Output the [X, Y] coordinate of the center of the cell containing the given text.  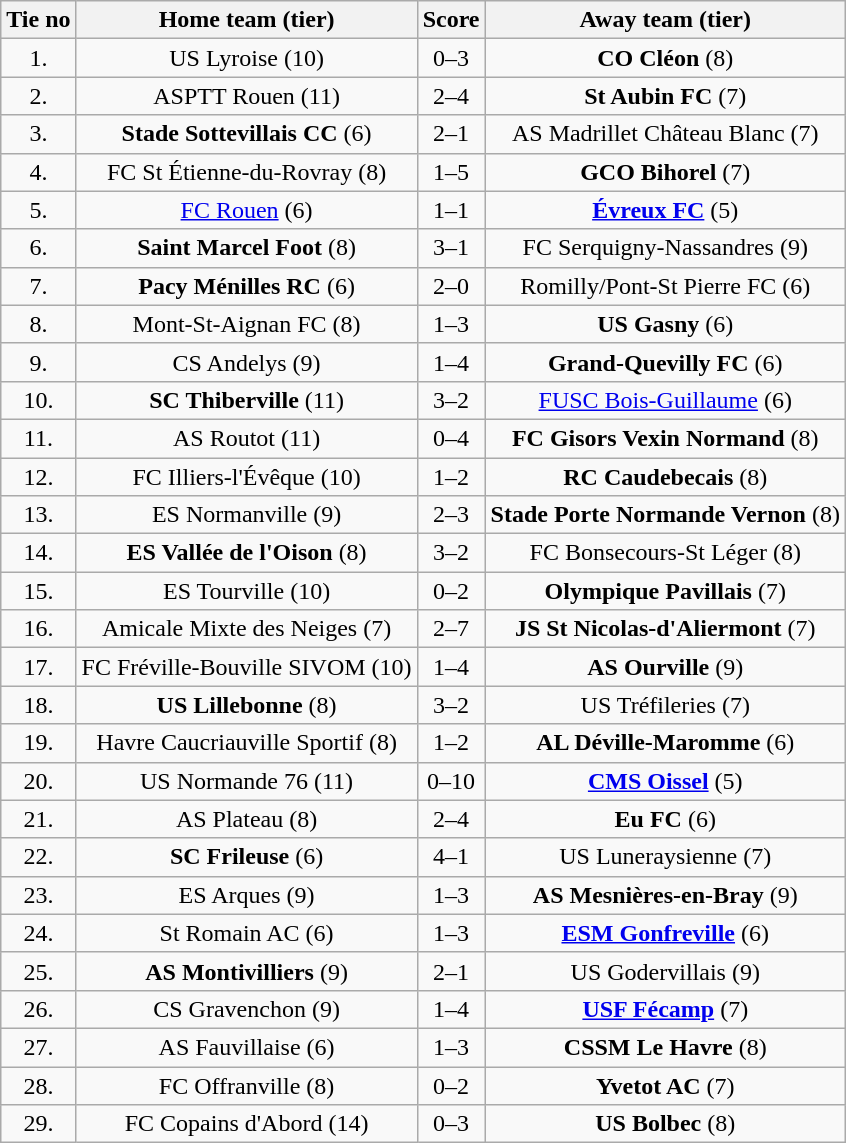
CS Andelys (9) [246, 362]
23. [38, 895]
FC St Étienne-du-Rovray (8) [246, 172]
AS Ourville (9) [665, 667]
SC Frileuse (6) [246, 857]
AS Madrillet Château Blanc (7) [665, 134]
8. [38, 324]
0–10 [451, 781]
Évreux FC (5) [665, 210]
AS Plateau (8) [246, 819]
16. [38, 629]
Yvetot AC (7) [665, 1085]
AS Fauvillaise (6) [246, 1047]
US Lillebonne (8) [246, 705]
1–5 [451, 172]
US Godervillais (9) [665, 971]
GCO Bihorel (7) [665, 172]
1–1 [451, 210]
FUSC Bois-Guillaume (6) [665, 400]
Romilly/Pont-St Pierre FC (6) [665, 286]
CSSM Le Havre (8) [665, 1047]
Grand-Quevilly FC (6) [665, 362]
13. [38, 515]
28. [38, 1085]
15. [38, 591]
11. [38, 438]
0–4 [451, 438]
Pacy Ménilles RC (6) [246, 286]
21. [38, 819]
29. [38, 1124]
1. [38, 58]
22. [38, 857]
9. [38, 362]
ES Tourville (10) [246, 591]
FC Rouen (6) [246, 210]
Havre Caucriauville Sportif (8) [246, 743]
FC Bonsecours-St Léger (8) [665, 553]
St Romain AC (6) [246, 933]
St Aubin FC (7) [665, 96]
AL Déville-Maromme (6) [665, 743]
26. [38, 1009]
4–1 [451, 857]
AS Montivilliers (9) [246, 971]
4. [38, 172]
ASPTT Rouen (11) [246, 96]
Mont-St-Aignan FC (8) [246, 324]
Away team (tier) [665, 20]
ES Normanville (9) [246, 515]
US Luneraysienne (7) [665, 857]
ES Vallée de l'Oison (8) [246, 553]
Saint Marcel Foot (8) [246, 248]
19. [38, 743]
18. [38, 705]
FC Offranville (8) [246, 1085]
FC Gisors Vexin Normand (8) [665, 438]
US Gasny (6) [665, 324]
CO Cléon (8) [665, 58]
Eu FC (6) [665, 819]
AS Mesnières-en-Bray (9) [665, 895]
27. [38, 1047]
JS St Nicolas-d'Aliermont (7) [665, 629]
2. [38, 96]
AS Routot (11) [246, 438]
14. [38, 553]
Amicale Mixte des Neiges (7) [246, 629]
Score [451, 20]
2–3 [451, 515]
2–0 [451, 286]
2–7 [451, 629]
Tie no [38, 20]
7. [38, 286]
FC Illiers-l'Évêque (10) [246, 477]
FC Serquigny-Nassandres (9) [665, 248]
US Normande 76 (11) [246, 781]
US Lyroise (10) [246, 58]
CS Gravenchon (9) [246, 1009]
6. [38, 248]
3. [38, 134]
12. [38, 477]
ESM Gonfreville (6) [665, 933]
25. [38, 971]
Home team (tier) [246, 20]
Olympique Pavillais (7) [665, 591]
US Bolbec (8) [665, 1124]
US Tréfileries (7) [665, 705]
Stade Sottevillais CC (6) [246, 134]
FC Copains d'Abord (14) [246, 1124]
USF Fécamp (7) [665, 1009]
SC Thiberville (11) [246, 400]
5. [38, 210]
10. [38, 400]
ES Arques (9) [246, 895]
17. [38, 667]
3–1 [451, 248]
20. [38, 781]
Stade Porte Normande Vernon (8) [665, 515]
CMS Oissel (5) [665, 781]
RC Caudebecais (8) [665, 477]
FC Fréville-Bouville SIVOM (10) [246, 667]
24. [38, 933]
